Find where the given text appears and provide that cell's center as (X, Y) coordinate. 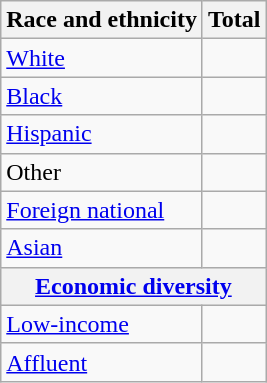
Other (102, 172)
Economic diversity (134, 286)
Race and ethnicity (102, 20)
Affluent (102, 362)
Hispanic (102, 134)
Foreign national (102, 210)
Asian (102, 248)
Total (234, 20)
White (102, 58)
Black (102, 96)
Low-income (102, 324)
